Extract the (x, y) coordinate from the center of the cell holding the provided text.  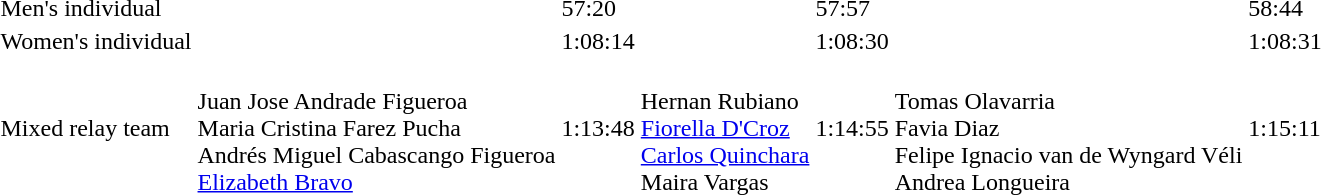
1:08:14 (598, 41)
1:08:30 (852, 41)
